Return [x, y] of the center of cell containing provided text 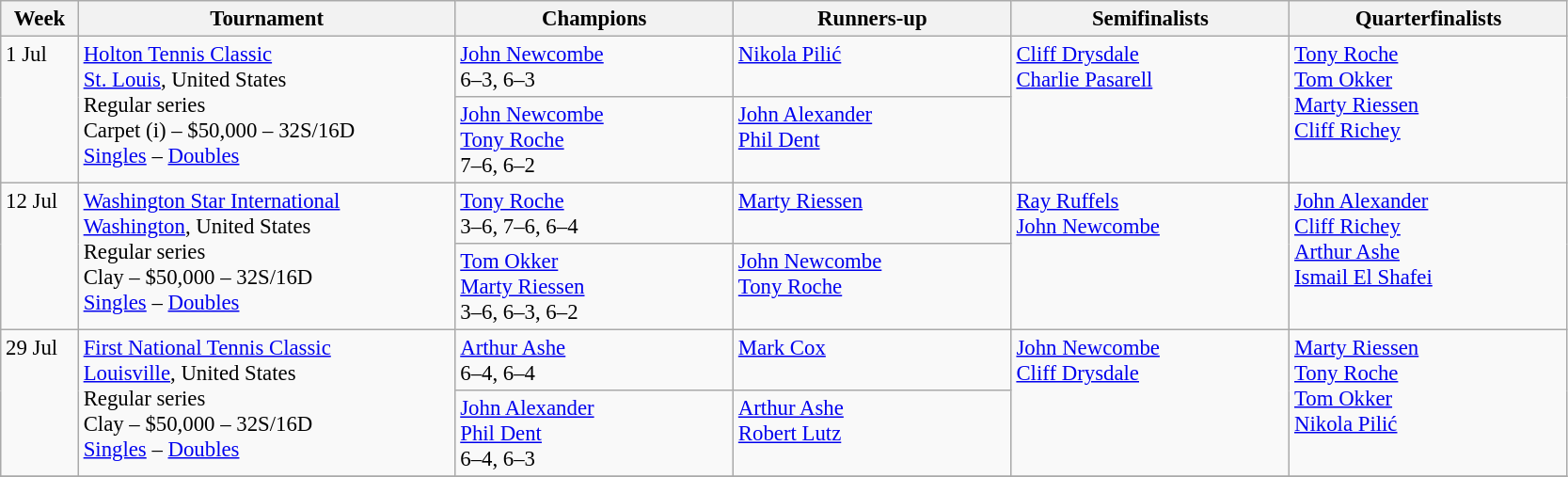
Runners-up [873, 19]
First National Tennis Classic Louisville, United StatesRegular seriesClay – $50,000 – 32S/16DSingles – Doubles [267, 404]
Cliff Drysdale Charlie Pasarell [1150, 110]
Ray Ruffels John Newcombe [1150, 257]
Marty Riessen [873, 215]
1 Jul [40, 110]
Nikola Pilić [873, 68]
John Alexander Phil Dent [873, 140]
Week [40, 19]
Champions [594, 19]
John Newcombe Tony Roche [873, 287]
Washington Star International Washington, United StatesRegular seriesClay – $50,000 – 32S/16DSingles – Doubles [267, 257]
John Newcombe Tony Roche7–6, 6–2 [594, 140]
Quarterfinalists [1429, 19]
John Newcombe Cliff Drysdale [1150, 404]
Holton Tennis Classic St. Louis, United StatesRegular seriesCarpet (i) – $50,000 – 32S/16DSingles – Doubles [267, 110]
Tournament [267, 19]
Marty Riessen Tony Roche Tom Okker Nikola Pilić [1429, 404]
Tony Roche3–6, 7–6, 6–4 [594, 215]
John Alexander Cliff Richey Arthur Ashe Ismail El Shafei [1429, 257]
Mark Cox [873, 361]
Tom Okker Marty Riessen3–6, 6–3, 6–2 [594, 287]
29 Jul [40, 404]
Arthur Ashe6–4, 6–4 [594, 361]
John Newcombe6–3, 6–3 [594, 68]
12 Jul [40, 257]
Semifinalists [1150, 19]
Tony Roche Tom Okker Marty Riessen Cliff Richey [1429, 110]
